Output the [x, y] coordinate of the center of the cell containing the given text.  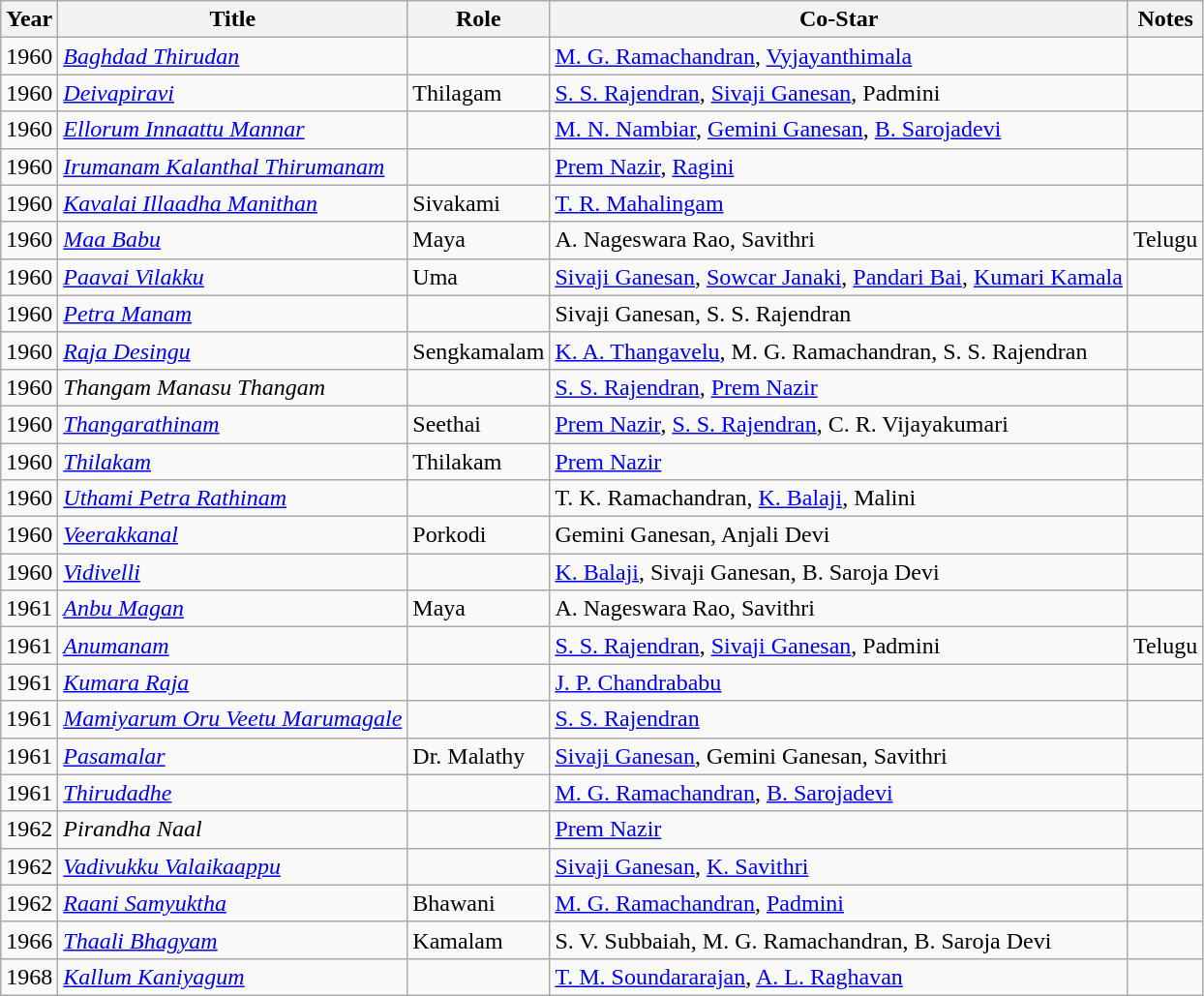
1966 [29, 940]
Raani Samyuktha [232, 903]
T. K. Ramachandran, K. Balaji, Malini [839, 498]
Sivaji Ganesan, Sowcar Janaki, Pandari Bai, Kumari Kamala [839, 277]
Sengkamalam [478, 350]
Thangam Manasu Thangam [232, 387]
Year [29, 19]
S. S. Rajendran, Prem Nazir [839, 387]
S. S. Rajendran [839, 719]
Notes [1165, 19]
Uthami Petra Rathinam [232, 498]
Sivaji Ganesan, Gemini Ganesan, Savithri [839, 756]
Kamalam [478, 940]
Petra Manam [232, 314]
Uma [478, 277]
Prem Nazir, S. S. Rajendran, C. R. Vijayakumari [839, 424]
Vidivelli [232, 572]
Ellorum Innaattu Mannar [232, 130]
T. M. Soundararajan, A. L. Raghavan [839, 977]
S. V. Subbaiah, M. G. Ramachandran, B. Saroja Devi [839, 940]
Kavalai Illaadha Manithan [232, 203]
K. A. Thangavelu, M. G. Ramachandran, S. S. Rajendran [839, 350]
Gemini Ganesan, Anjali Devi [839, 535]
K. Balaji, Sivaji Ganesan, B. Saroja Devi [839, 572]
M. G. Ramachandran, Vyjayanthimala [839, 56]
Title [232, 19]
Irumanam Kalanthal Thirumanam [232, 166]
Dr. Malathy [478, 756]
Thaali Bhagyam [232, 940]
Deivapiravi [232, 93]
Bhawani [478, 903]
Thirudadhe [232, 793]
Maa Babu [232, 240]
Anumanam [232, 646]
Role [478, 19]
Thangarathinam [232, 424]
T. R. Mahalingam [839, 203]
Anbu Magan [232, 609]
Veerakkanal [232, 535]
Raja Desingu [232, 350]
Kallum Kaniyagum [232, 977]
Thilagam [478, 93]
1968 [29, 977]
Sivaji Ganesan, K. Savithri [839, 866]
Baghdad Thirudan [232, 56]
Sivaji Ganesan, S. S. Rajendran [839, 314]
Vadivukku Valaikaappu [232, 866]
M. N. Nambiar, Gemini Ganesan, B. Sarojadevi [839, 130]
M. G. Ramachandran, B. Sarojadevi [839, 793]
Prem Nazir, Ragini [839, 166]
Mamiyarum Oru Veetu Marumagale [232, 719]
Seethai [478, 424]
Pirandha Naal [232, 830]
Co-Star [839, 19]
J. P. Chandrababu [839, 682]
Pasamalar [232, 756]
Porkodi [478, 535]
Paavai Vilakku [232, 277]
M. G. Ramachandran, Padmini [839, 903]
Kumara Raja [232, 682]
Sivakami [478, 203]
